Search for the cell housing the specified text and yield its [x, y] center coordinate. 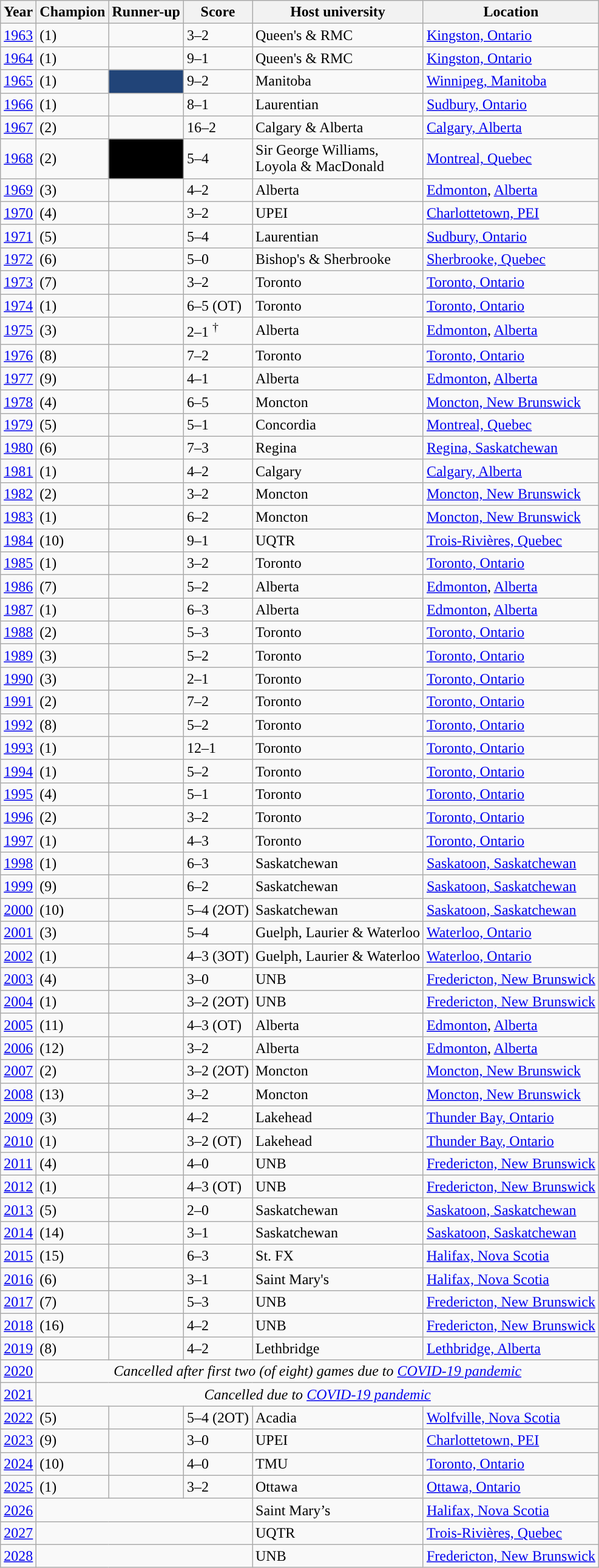
(14) [73, 1233]
Location [511, 12]
2019 [18, 1348]
2015 [18, 1256]
1985 [18, 564]
2020 [18, 1371]
(11) [73, 1025]
Score [217, 12]
4–3 (3OT) [217, 956]
2006 [18, 1048]
1977 [18, 379]
8–1 [217, 104]
16–2 [217, 127]
2021 [18, 1395]
6–5 (OT) [217, 305]
1967 [18, 127]
2013 [18, 1210]
1980 [18, 448]
1992 [18, 725]
4–3 [217, 840]
1987 [18, 610]
2005 [18, 1025]
2010 [18, 1140]
(13) [73, 1094]
1970 [18, 213]
Sherbrooke, Quebec [511, 259]
1978 [18, 402]
Cancelled after first two (of eight) games due to COVID-19 pandemic [318, 1371]
Champion [73, 12]
1989 [18, 656]
Year [18, 12]
2000 [18, 910]
2028 [18, 1556]
Winnipeg, Manitoba [511, 81]
1991 [18, 702]
1984 [18, 540]
Host university [338, 12]
12–1 [217, 748]
Calgary & Alberta [338, 127]
1964 [18, 58]
2025 [18, 1487]
TMU [338, 1464]
Lethbridge, Alberta [511, 1348]
1997 [18, 840]
4–1 [217, 379]
1974 [18, 305]
1999 [18, 887]
2003 [18, 979]
(16) [73, 1325]
2027 [18, 1533]
St. FX [338, 1256]
1983 [18, 517]
Saint Mary’s [338, 1510]
1969 [18, 190]
2024 [18, 1464]
Cancelled due to COVID-19 pandemic [318, 1395]
Concordia [338, 425]
2011 [18, 1163]
2008 [18, 1094]
Ottawa, Ontario [511, 1487]
2017 [18, 1302]
5–0 [217, 259]
2001 [18, 933]
1971 [18, 236]
2012 [18, 1186]
1986 [18, 587]
2022 [18, 1418]
3–2 (OT) [217, 1140]
1963 [18, 35]
Runner-up [146, 12]
2007 [18, 1071]
2016 [18, 1279]
Manitoba [338, 81]
1972 [18, 259]
2002 [18, 956]
Regina, Saskatchewan [511, 448]
(12) [73, 1048]
2026 [18, 1510]
2004 [18, 1002]
1996 [18, 817]
2023 [18, 1441]
Saint Mary's [338, 1279]
Bishop's & Sherbrooke [338, 259]
(15) [73, 1256]
1975 [18, 331]
1976 [18, 355]
1966 [18, 104]
1965 [18, 81]
1998 [18, 863]
7–3 [217, 448]
1993 [18, 748]
2–1 † [217, 331]
2009 [18, 1117]
1979 [18, 425]
1968 [18, 159]
1988 [18, 633]
2–1 [217, 679]
2014 [18, 1233]
Sir George Williams,Loyola & MacDonald [338, 159]
2–0 [217, 1210]
1982 [18, 494]
2018 [18, 1325]
Wolfville, Nova Scotia [511, 1418]
Lethbridge [338, 1348]
Ottawa [338, 1487]
1995 [18, 794]
1990 [18, 679]
1994 [18, 771]
Calgary [338, 471]
Regina [338, 448]
1981 [18, 471]
1973 [18, 282]
6–5 [217, 402]
9–2 [217, 81]
Acadia [338, 1418]
